Return the [x, y] coordinate for the center point of the cell that contains the specified text.  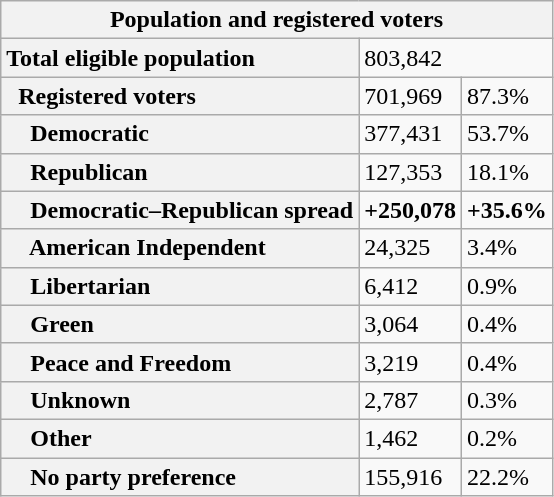
+35.6% [506, 210]
2,787 [410, 400]
53.7% [506, 134]
Republican [180, 172]
377,431 [410, 134]
Population and registered voters [276, 20]
127,353 [410, 172]
Registered voters [180, 96]
Unknown [180, 400]
87.3% [506, 96]
Democratic–Republican spread [180, 210]
701,969 [410, 96]
+250,078 [410, 210]
Other [180, 438]
Green [180, 324]
Peace and Freedom [180, 362]
6,412 [410, 286]
0.2% [506, 438]
Democratic [180, 134]
Total eligible population [180, 58]
155,916 [410, 477]
1,462 [410, 438]
No party preference [180, 477]
0.3% [506, 400]
Libertarian [180, 286]
American Independent [180, 248]
18.1% [506, 172]
3,219 [410, 362]
3,064 [410, 324]
803,842 [456, 58]
0.9% [506, 286]
22.2% [506, 477]
3.4% [506, 248]
24,325 [410, 248]
